Pinpoint the cell where the given text exists, returning its (x, y) midpoint coordinate. 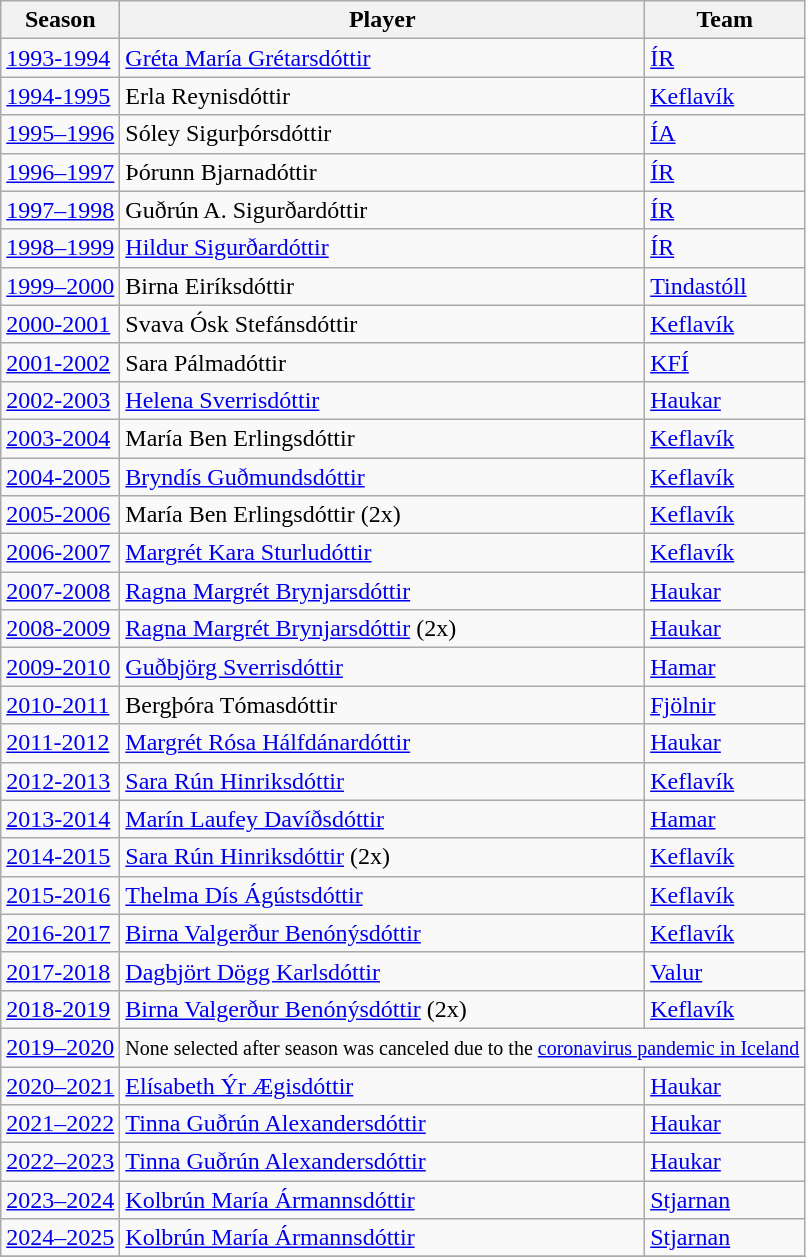
2023–2024 (60, 1200)
Elísabeth Ýr Ægisdóttir (382, 1085)
Bergþóra Tómasdóttir (382, 705)
Birna Valgerður Benónýsdóttir (2x) (382, 1009)
None selected after season was canceled due to the coronavirus pandemic in Iceland (462, 1047)
1997–1998 (60, 210)
Ragna Margrét Brynjarsdóttir (382, 591)
2021–2022 (60, 1124)
María Ben Erlingsdóttir (2x) (382, 515)
Margrét Rósa Hálfdánardóttir (382, 743)
KFÍ (725, 362)
Svava Ósk Stefánsdóttir (382, 324)
Birna Valgerður Benónýsdóttir (382, 933)
Team (725, 20)
2000-2001 (60, 324)
Valur (725, 971)
1998–1999 (60, 248)
2020–2021 (60, 1085)
Dagbjört Dögg Karlsdóttir (382, 971)
2005-2006 (60, 515)
Ragna Margrét Brynjarsdóttir (2x) (382, 629)
2010-2011 (60, 705)
Birna Eiríksdóttir (382, 286)
2013-2014 (60, 819)
2012-2013 (60, 781)
2017-2018 (60, 971)
Bryndís Guðmundsdóttir (382, 477)
1999–2000 (60, 286)
Marín Laufey Davíðsdóttir (382, 819)
1996–1997 (60, 172)
Helena Sverrisdóttir (382, 400)
2002-2003 (60, 400)
Gréta María Grétarsdóttir (382, 58)
Season (60, 20)
2003-2004 (60, 438)
2011-2012 (60, 743)
1994-1995 (60, 96)
1995–1996 (60, 134)
2019–2020 (60, 1047)
2008-2009 (60, 629)
2001-2002 (60, 362)
Tindastóll (725, 286)
Sara Rún Hinriksdóttir (2x) (382, 857)
2007-2008 (60, 591)
2015-2016 (60, 895)
Sara Rún Hinriksdóttir (382, 781)
Sara Pálmadóttir (382, 362)
Hildur Sigurðardóttir (382, 248)
2014-2015 (60, 857)
2022–2023 (60, 1162)
Margrét Kara Sturludóttir (382, 553)
2006-2007 (60, 553)
Þórunn Bjarnadóttir (382, 172)
Sóley Sigurþórsdóttir (382, 134)
María Ben Erlingsdóttir (382, 438)
2024–2025 (60, 1238)
2016-2017 (60, 933)
2009-2010 (60, 667)
Guðrún A. Sigurðardóttir (382, 210)
1993-1994 (60, 58)
Thelma Dís Ágústsdóttir (382, 895)
ÍA (725, 134)
2018-2019 (60, 1009)
Erla Reynisdóttir (382, 96)
Player (382, 20)
2004-2005 (60, 477)
Fjölnir (725, 705)
Guðbjörg Sverrisdóttir (382, 667)
